Extract the (x, y) coordinate from the center of the cell holding the provided text.  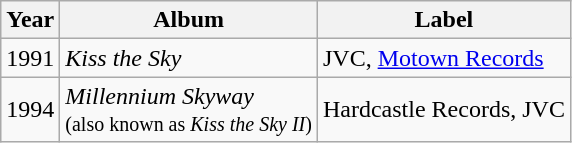
1994 (30, 110)
Year (30, 20)
Hardcastle Records, JVC (444, 110)
Millennium Skyway (also known as Kiss the Sky II) (189, 110)
Album (189, 20)
Label (444, 20)
Kiss the Sky (189, 58)
JVC, Motown Records (444, 58)
1991 (30, 58)
